Extract the (X, Y) coordinate from the center of the cell holding the provided text.  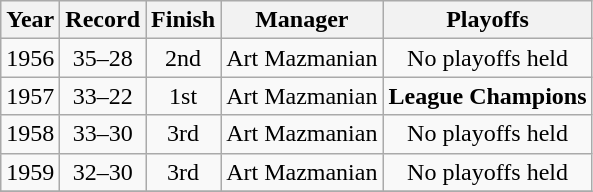
35–28 (103, 58)
League Champions (488, 96)
1957 (30, 96)
1956 (30, 58)
1958 (30, 134)
1st (184, 96)
33–30 (103, 134)
Playoffs (488, 20)
32–30 (103, 172)
Year (30, 20)
33–22 (103, 96)
1959 (30, 172)
Record (103, 20)
Manager (302, 20)
2nd (184, 58)
Finish (184, 20)
